Locate the cell with the specified text and output its [X, Y] center coordinate. 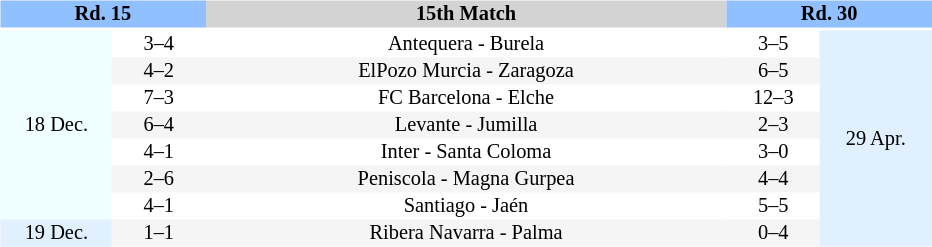
Rd. 15 [102, 14]
6–5 [774, 72]
0–4 [774, 234]
12–3 [774, 98]
1–1 [158, 234]
FC Barcelona - Elche [466, 98]
7–3 [158, 98]
3–5 [774, 44]
Santiago - Jaén [466, 206]
ElPozo Murcia - Zaragoza [466, 72]
3–4 [158, 44]
18 Dec. [56, 124]
5–5 [774, 206]
3–0 [774, 152]
15th Match [466, 14]
Rd. 30 [830, 14]
2–6 [158, 180]
4–2 [158, 72]
2–3 [774, 126]
Inter - Santa Coloma [466, 152]
Antequera - Burela [466, 44]
6–4 [158, 126]
4–4 [774, 180]
19 Dec. [56, 234]
Peniscola - Magna Gurpea [466, 180]
Levante - Jumilla [466, 126]
29 Apr. [876, 138]
Ribera Navarra - Palma [466, 234]
